Determine the [x, y] coordinate at the center of the cell enclosing the given text.  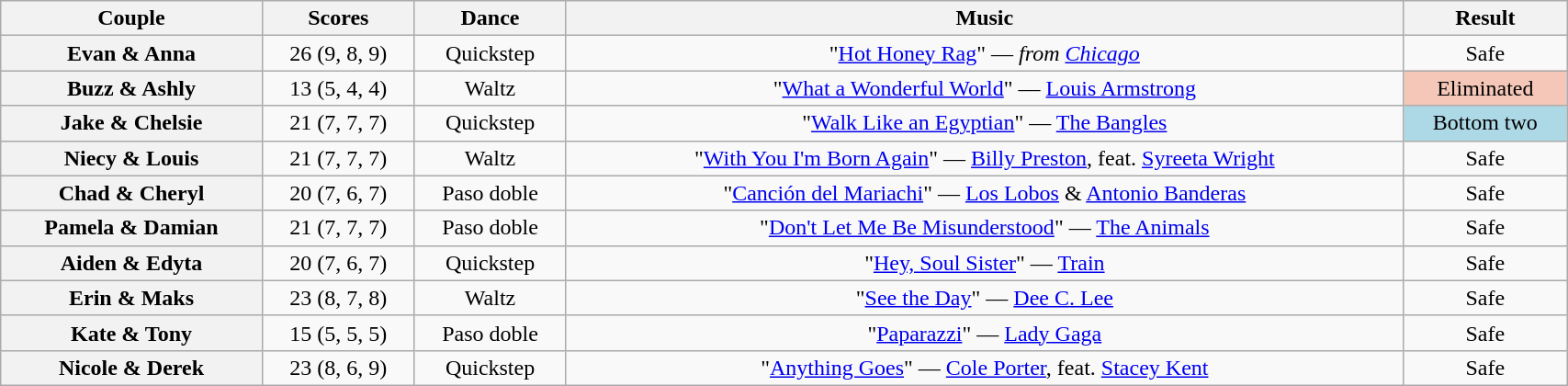
Dance [490, 18]
13 (5, 4, 4) [338, 88]
Bottom two [1485, 123]
Niecy & Louis [131, 158]
Result [1485, 18]
Couple [131, 18]
"Anything Goes" — Cole Porter, feat. Stacey Kent [985, 368]
Chad & Cheryl [131, 193]
15 (5, 5, 5) [338, 333]
"Hot Honey Rag" — from Chicago [985, 53]
Eliminated [1485, 88]
Scores [338, 18]
"Walk Like an Egyptian" — The Bangles [985, 123]
Jake & Chelsie [131, 123]
Erin & Maks [131, 298]
Kate & Tony [131, 333]
"Hey, Soul Sister" — Train [985, 263]
Aiden & Edyta [131, 263]
23 (8, 7, 8) [338, 298]
23 (8, 6, 9) [338, 368]
"What a Wonderful World" — Louis Armstrong [985, 88]
Music [985, 18]
"Don't Let Me Be Misunderstood" — The Animals [985, 228]
Nicole & Derek [131, 368]
"With You I'm Born Again" — Billy Preston, feat. Syreeta Wright [985, 158]
26 (9, 8, 9) [338, 53]
Buzz & Ashly [131, 88]
Evan & Anna [131, 53]
"See the Day" — Dee C. Lee [985, 298]
"Canción del Mariachi" — Los Lobos & Antonio Banderas [985, 193]
Pamela & Damian [131, 228]
"Paparazzi" — Lady Gaga [985, 333]
